Return (x, y) of the center of cell containing provided text 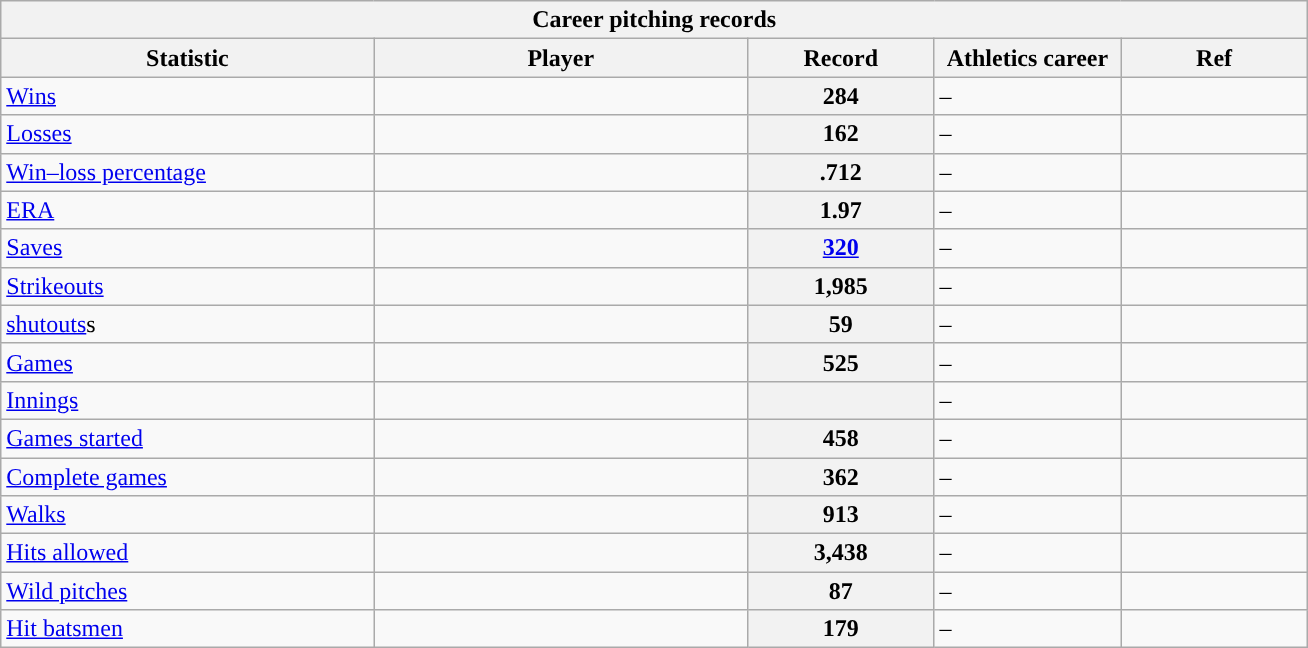
Career pitching records (654, 20)
87 (840, 591)
Player (560, 58)
Hits allowed (188, 553)
284 (840, 96)
Ref (1214, 58)
Games (188, 362)
Strikeouts (188, 286)
Losses (188, 134)
Hit batsmen (188, 629)
179 (840, 629)
1,985 (840, 286)
ERA (188, 210)
59 (840, 324)
362 (840, 477)
Innings (188, 400)
.712 (840, 172)
shutoutss (188, 324)
525 (840, 362)
Saves (188, 248)
Wins (188, 96)
Athletics career (1028, 58)
162 (840, 134)
458 (840, 438)
320 (840, 248)
Win–loss percentage (188, 172)
Games started (188, 438)
3,438 (840, 553)
Record (840, 58)
Complete games (188, 477)
Wild pitches (188, 591)
1.97 (840, 210)
Walks (188, 515)
913 (840, 515)
Statistic (188, 58)
